Output the [x, y] coordinate of the center of the cell containing the given text.  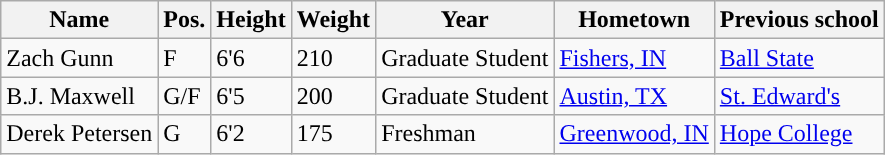
St. Edward's [799, 96]
200 [333, 96]
Weight [333, 20]
210 [333, 58]
Freshman [465, 134]
6'6 [251, 58]
Greenwood, IN [634, 134]
6'5 [251, 96]
F [184, 58]
G/F [184, 96]
Pos. [184, 20]
Previous school [799, 20]
Year [465, 20]
B.J. Maxwell [80, 96]
6'2 [251, 134]
Hope College [799, 134]
Derek Petersen [80, 134]
Fishers, IN [634, 58]
Ball State [799, 58]
Height [251, 20]
Zach Gunn [80, 58]
Name [80, 20]
G [184, 134]
Austin, TX [634, 96]
175 [333, 134]
Hometown [634, 20]
